Scan for the cell matching the given text and deliver its (X, Y) coordinate at center. 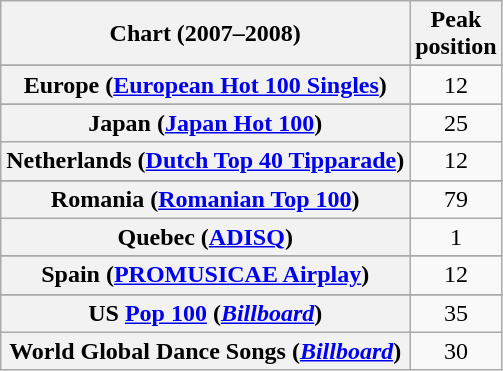
Quebec (ADISQ) (206, 237)
1 (456, 237)
Romania (Romanian Top 100) (206, 199)
Spain (PROMUSICAE Airplay) (206, 275)
35 (456, 313)
US Pop 100 (Billboard) (206, 313)
Chart (2007–2008) (206, 34)
79 (456, 199)
World Global Dance Songs (Billboard) (206, 351)
Peakposition (456, 34)
25 (456, 123)
30 (456, 351)
Netherlands (Dutch Top 40 Tipparade) (206, 161)
Japan (Japan Hot 100) (206, 123)
Europe (European Hot 100 Singles) (206, 85)
